Return the (X, Y) coordinate for the center point of the cell that contains the specified text.  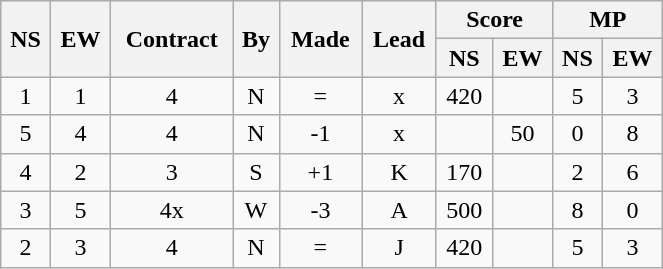
Contract (172, 39)
-3 (320, 210)
6 (632, 172)
W (256, 210)
50 (522, 134)
Lead (400, 39)
-1 (320, 134)
MP (608, 20)
A (400, 210)
170 (464, 172)
J (400, 248)
By (256, 39)
Score (494, 20)
4x (172, 210)
S (256, 172)
K (400, 172)
+1 (320, 172)
Made (320, 39)
500 (464, 210)
